From the cell containing the given text, extract its center point as [X, Y] coordinate. 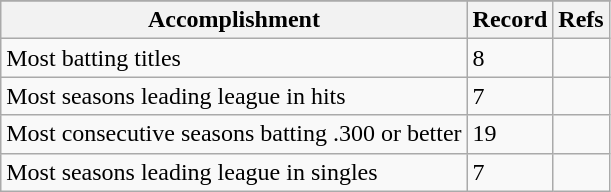
Record [510, 20]
Most batting titles [234, 58]
Accomplishment [234, 20]
19 [510, 134]
Most seasons leading league in singles [234, 172]
Refs [581, 20]
8 [510, 58]
Most seasons leading league in hits [234, 96]
Most consecutive seasons batting .300 or better [234, 134]
